Return [X, Y] of the center of cell containing provided text 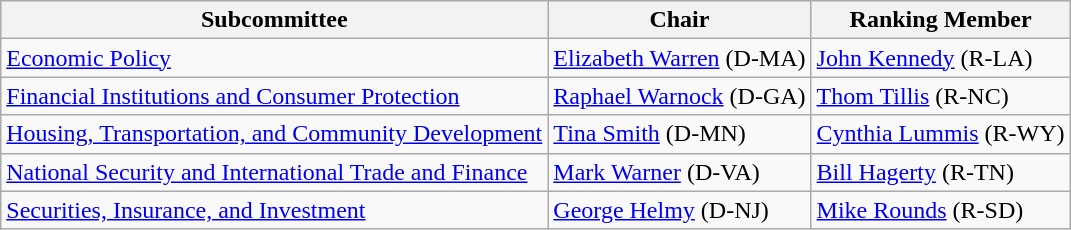
Financial Institutions and Consumer Protection [274, 96]
Housing, Transportation, and Community Development [274, 134]
Raphael Warnock (D-GA) [680, 96]
George Helmy (D-NJ) [680, 210]
Securities, Insurance, and Investment [274, 210]
John Kennedy (R-LA) [940, 58]
Mike Rounds (R-SD) [940, 210]
Bill Hagerty (R-TN) [940, 172]
Thom Tillis (R-NC) [940, 96]
Elizabeth Warren (D-MA) [680, 58]
Economic Policy [274, 58]
National Security and International Trade and Finance [274, 172]
Subcommittee [274, 20]
Chair [680, 20]
Mark Warner (D-VA) [680, 172]
Ranking Member [940, 20]
Cynthia Lummis (R-WY) [940, 134]
Tina Smith (D-MN) [680, 134]
